Return the [X, Y] coordinate for the center point of the cell that contains the specified text.  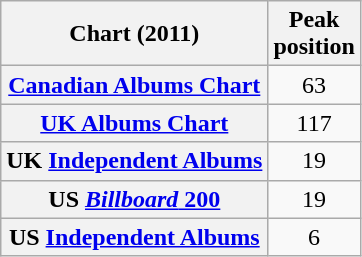
US Independent Albums [134, 237]
Chart (2011) [134, 34]
63 [314, 85]
UK Independent Albums [134, 161]
US Billboard 200 [134, 199]
Peakposition [314, 34]
117 [314, 123]
UK Albums Chart [134, 123]
6 [314, 237]
Canadian Albums Chart [134, 85]
